Identify which cell holds the provided text, then report its [x, y] central coordinate. 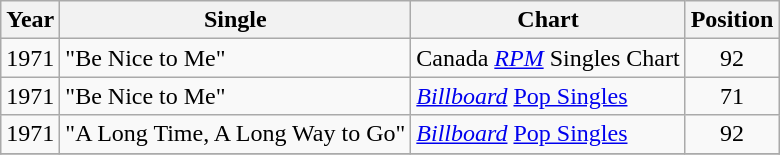
Position [732, 20]
Canada RPM Singles Chart [548, 58]
Year [30, 20]
71 [732, 96]
"A Long Time, A Long Way to Go" [236, 134]
Chart [548, 20]
Single [236, 20]
